Scan for the cell matching the given text and deliver its (x, y) coordinate at center. 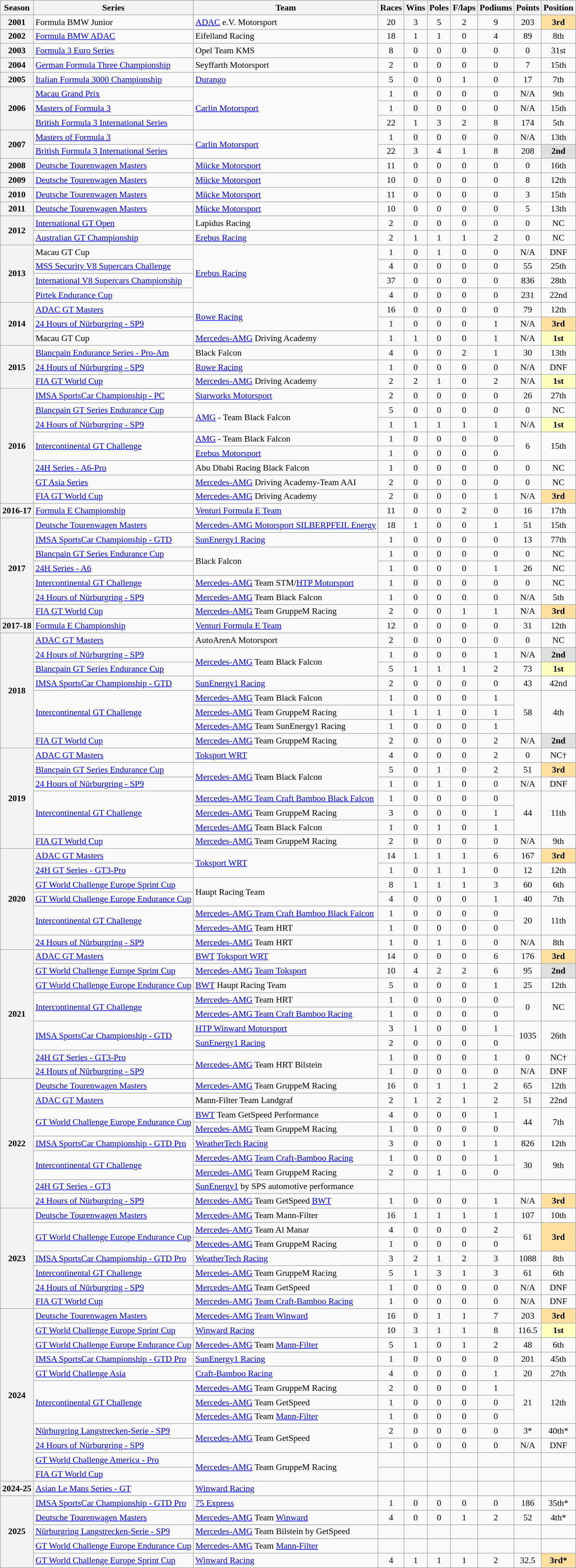
2024-25 (17, 1489)
Series (114, 8)
Craft-Bamboo Racing (286, 1374)
26th (558, 1036)
GT World Challenge America - Pro (114, 1460)
95 (528, 971)
International GT Open (114, 224)
65 (528, 1086)
2008 (17, 166)
40th* (558, 1431)
2005 (17, 80)
Formula BMW ADAC (114, 36)
Poles (439, 8)
2019 (17, 798)
BWT Team GetSpeed Performance (286, 1115)
4th* (558, 1518)
Mann-Filter Team Landgraf (286, 1101)
2013 (17, 274)
Mercedes-AMG Team Toksport (286, 971)
2017-18 (17, 626)
Mercedes-AMG Team Al Manar (286, 1230)
24H Series - A6 (114, 569)
16th (558, 166)
Asian Le Mans Series - GT (114, 1489)
3rd* (558, 1561)
231 (528, 295)
Races (391, 8)
13 (528, 540)
31 (528, 626)
43 (528, 684)
Durango (286, 80)
45th (558, 1359)
77th (558, 540)
73 (528, 669)
2021 (17, 1014)
17th (558, 511)
Italian Formula 3000 Championship (114, 80)
Points (528, 8)
2022 (17, 1144)
10th (558, 1216)
32.5 (528, 1561)
25th (558, 266)
89 (528, 36)
Mercedes-AMG Team HRT Bilstein (286, 1065)
24H GT Series - GT3 (114, 1187)
F/laps (464, 8)
2007 (17, 144)
174 (528, 123)
2020 (17, 899)
79 (528, 310)
Position (558, 8)
International V8 Supercars Championship (114, 281)
Mercedes-AMG Driving Academy-Team AAI (286, 482)
2024 (17, 1395)
58 (528, 712)
1035 (528, 1036)
826 (528, 1144)
Season (17, 8)
German Formula Three Championship (114, 65)
2023 (17, 1258)
Haupt Racing Team (286, 892)
2017 (17, 568)
Mercedes-AMG Team Bilstein by GetSpeed (286, 1532)
208 (528, 151)
Australian GT Championship (114, 238)
SunEnergy1 by SPS automotive performance (286, 1187)
Mercedes-AMG Motorsport SILBERPFEIL Energy (286, 525)
Formula BMW Junior (114, 22)
2016-17 (17, 511)
28th (558, 281)
Macau Grand Prix (114, 94)
3* (528, 1431)
Seyffarth Motorsport (286, 65)
2004 (17, 65)
Podiums (496, 8)
2014 (17, 324)
836 (528, 281)
75 Express (286, 1503)
Wins (416, 8)
4th (558, 712)
Opel Team KMS (286, 51)
9 (496, 22)
2012 (17, 231)
24H Series - A6-Pro (114, 468)
167 (528, 856)
116.5 (528, 1331)
MSS Security V8 Supercars Challenge (114, 266)
Mercedes-AMG Team STM/HTP Motorsport (286, 583)
Erebus Motorsport (286, 454)
AutoArenA Motorsport (286, 641)
HTP Winward Motorsport (286, 1029)
Eifelland Racing (286, 36)
31st (558, 51)
Mercedes-AMG Team SunEnergy1 Racing (286, 726)
40 (528, 899)
GT Asia Series (114, 482)
176 (528, 957)
2010 (17, 195)
25 (528, 986)
Starworks Motorsport (286, 396)
ADAC e.V. Motorsport (286, 22)
Formula 3 Euro Series (114, 51)
48 (528, 1345)
55 (528, 266)
2016 (17, 446)
2009 (17, 180)
2025 (17, 1532)
Mercedes-AMG Team Craft Bamboo Racing (286, 1014)
Lapidus Racing (286, 224)
21 (528, 1402)
BWT Haupt Racing Team (286, 986)
Team (286, 8)
35th* (558, 1503)
2006 (17, 108)
1088 (528, 1259)
Abu Dhabi Racing Black Falcon (286, 468)
Blancpain Endurance Series - Pro-Am (114, 353)
2018 (17, 691)
2003 (17, 51)
2001 (17, 22)
107 (528, 1216)
52 (528, 1518)
Mercedes-AMG Team GetSpeed BWT (286, 1201)
2002 (17, 36)
37 (391, 281)
42nd (558, 684)
IMSA SportsCar Championship - PC (114, 396)
186 (528, 1503)
BWT Toksport WRT (286, 957)
201 (528, 1359)
2011 (17, 209)
17 (528, 80)
2015 (17, 367)
60 (528, 885)
GT World Challenge Asia (114, 1374)
Pirtek Endurance Cup (114, 295)
